From the cell containing the given text, extract its center point as (X, Y) coordinate. 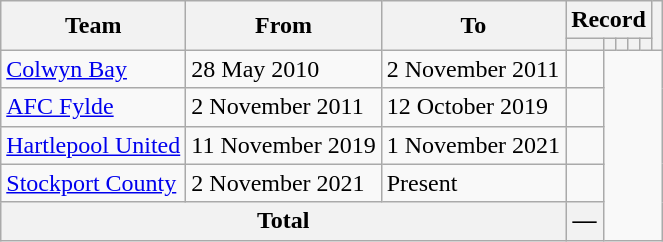
From (284, 26)
28 May 2010 (284, 69)
Total (284, 221)
Stockport County (94, 183)
2 November 2021 (284, 183)
11 November 2019 (284, 145)
AFC Fylde (94, 107)
Hartlepool United (94, 145)
12 October 2019 (473, 107)
Colwyn Bay (94, 69)
Team (94, 26)
To (473, 26)
— (585, 221)
Record (609, 20)
1 November 2021 (473, 145)
Present (473, 183)
